Pinpoint the cell where the given text exists, returning its [X, Y] midpoint coordinate. 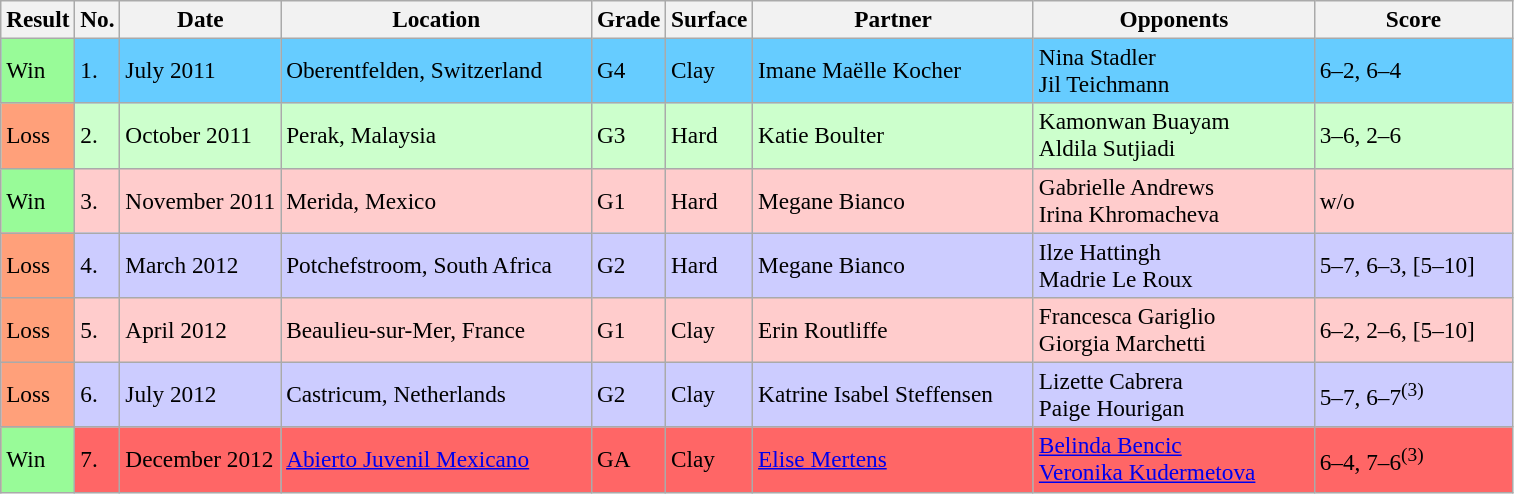
G4 [629, 70]
3–6, 2–6 [1413, 136]
Nina StadlerJil Teichmann [1174, 70]
July 2012 [200, 394]
Katrine Isabel Steffensen [894, 394]
5–7, 6–3, [5–10] [1413, 264]
Oberentfelden, Switzerland [436, 70]
Francesca GariglioGiorgia Marchetti [1174, 330]
Grade [629, 19]
Partner [894, 19]
2. [98, 136]
Imane Maëlle Kocher [894, 70]
Abierto Juvenil Mexicano [436, 460]
Score [1413, 19]
December 2012 [200, 460]
w/o [1413, 200]
Gabrielle AndrewsIrina Khromacheva [1174, 200]
July 2011 [200, 70]
6–2, 2–6, [5–10] [1413, 330]
7. [98, 460]
Result [38, 19]
1. [98, 70]
6–2, 6–4 [1413, 70]
Kamonwan BuayamAldila Sutjiadi [1174, 136]
Perak, Malaysia [436, 136]
4. [98, 264]
Lizette CabreraPaige Hourigan [1174, 394]
6. [98, 394]
Surface [710, 19]
November 2011 [200, 200]
G3 [629, 136]
GA [629, 460]
Potchefstroom, South Africa [436, 264]
Elise Mertens [894, 460]
Belinda BencicVeronika Kudermetova [1174, 460]
Beaulieu-sur-Mer, France [436, 330]
No. [98, 19]
6–4, 7–6(3) [1413, 460]
October 2011 [200, 136]
Date [200, 19]
Merida, Mexico [436, 200]
Katie Boulter [894, 136]
March 2012 [200, 264]
April 2012 [200, 330]
Opponents [1174, 19]
Castricum, Netherlands [436, 394]
Erin Routliffe [894, 330]
Location [436, 19]
5. [98, 330]
5–7, 6–7(3) [1413, 394]
3. [98, 200]
Ilze HattinghMadrie Le Roux [1174, 264]
